Detect which cell encompasses the target text, then output its (x, y) center coordinate. 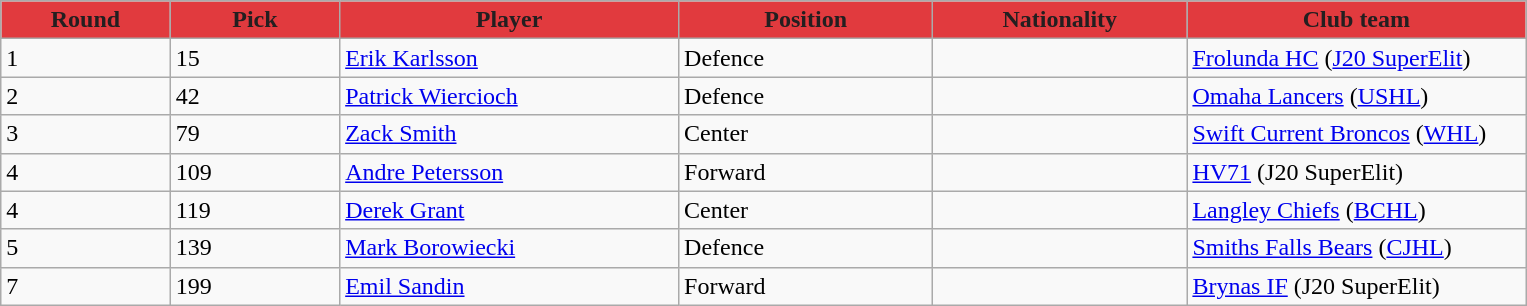
Position (806, 20)
Swift Current Broncos (WHL) (1356, 134)
79 (254, 134)
15 (254, 58)
Nationality (1060, 20)
199 (254, 286)
Frolunda HC (J20 SuperElit) (1356, 58)
Round (86, 20)
7 (86, 286)
Derek Grant (510, 210)
Brynas IF (J20 SuperElit) (1356, 286)
Pick (254, 20)
Patrick Wiercioch (510, 96)
Emil Sandin (510, 286)
119 (254, 210)
Mark Borowiecki (510, 248)
1 (86, 58)
Andre Petersson (510, 172)
2 (86, 96)
Club team (1356, 20)
Smiths Falls Bears (CJHL) (1356, 248)
Omaha Lancers (USHL) (1356, 96)
42 (254, 96)
Zack Smith (510, 134)
3 (86, 134)
109 (254, 172)
HV71 (J20 SuperElit) (1356, 172)
Erik Karlsson (510, 58)
139 (254, 248)
Player (510, 20)
5 (86, 248)
Langley Chiefs (BCHL) (1356, 210)
